Find where the given text appears and provide that cell's center as (x, y) coordinate. 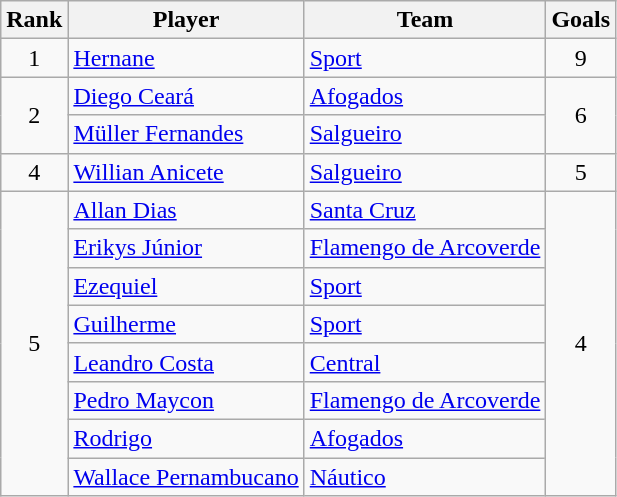
Player (186, 20)
Müller Fernandes (186, 134)
Team (425, 20)
Rank (34, 20)
Central (425, 362)
Rodrigo (186, 438)
Náutico (425, 477)
Wallace Pernambucano (186, 477)
2 (34, 115)
Ezequiel (186, 286)
Erikys Júnior (186, 248)
6 (581, 115)
Hernane (186, 58)
Allan Dias (186, 210)
Pedro Maycon (186, 400)
Willian Anicete (186, 172)
Goals (581, 20)
9 (581, 58)
Diego Ceará (186, 96)
Leandro Costa (186, 362)
Guilherme (186, 324)
Santa Cruz (425, 210)
1 (34, 58)
